Pinpoint the cell where the given text exists, returning its [X, Y] midpoint coordinate. 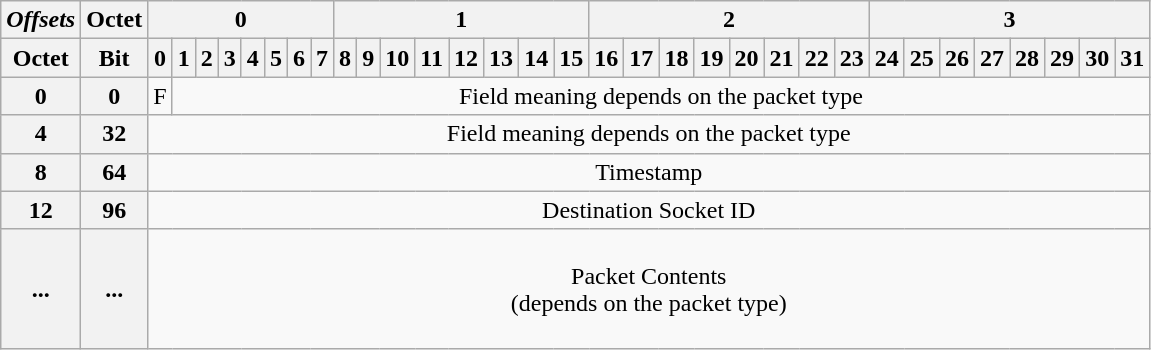
21 [782, 58]
18 [676, 58]
5 [276, 58]
11 [432, 58]
Bit [114, 58]
15 [572, 58]
30 [1098, 58]
28 [1028, 58]
24 [886, 58]
32 [114, 134]
13 [502, 58]
25 [922, 58]
23 [852, 58]
96 [114, 210]
22 [816, 58]
7 [322, 58]
Packet Contents(depends on the packet type) [649, 289]
19 [712, 58]
F [160, 96]
26 [956, 58]
6 [298, 58]
10 [398, 58]
64 [114, 172]
9 [368, 58]
31 [1132, 58]
20 [746, 58]
29 [1062, 58]
27 [992, 58]
14 [536, 58]
17 [642, 58]
Timestamp [649, 172]
Offsets [41, 20]
Destination Socket ID [649, 210]
16 [606, 58]
